Pinpoint the cell where the given text exists, returning its [x, y] midpoint coordinate. 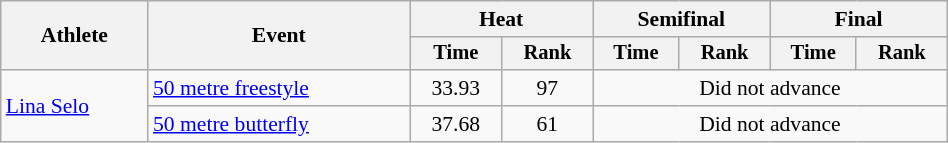
Event [278, 36]
Athlete [74, 36]
97 [548, 88]
Lina Selo [74, 106]
61 [548, 124]
37.68 [456, 124]
33.93 [456, 88]
Heat [502, 19]
Final [858, 19]
50 metre butterfly [278, 124]
Semifinal [682, 19]
50 metre freestyle [278, 88]
